Scan for the cell matching the given text and deliver its (X, Y) coordinate at center. 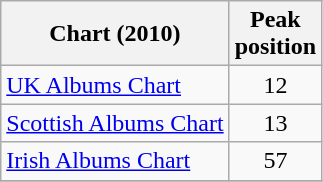
Chart (2010) (115, 34)
Peakposition (275, 34)
Irish Albums Chart (115, 161)
57 (275, 161)
UK Albums Chart (115, 85)
13 (275, 123)
12 (275, 85)
Scottish Albums Chart (115, 123)
